Locate the cell with the specified text and output its (x, y) center coordinate. 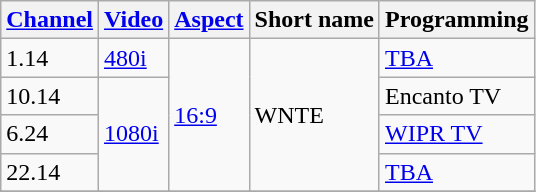
Programming (456, 20)
Video (134, 20)
6.24 (50, 134)
1080i (134, 134)
1.14 (50, 58)
22.14 (50, 172)
WNTE (314, 115)
Encanto TV (456, 96)
Short name (314, 20)
10.14 (50, 96)
Channel (50, 20)
WIPR TV (456, 134)
16:9 (209, 115)
480i (134, 58)
Aspect (209, 20)
